Capture the cell that displays the provided text and extract its (X, Y) central coordinate. 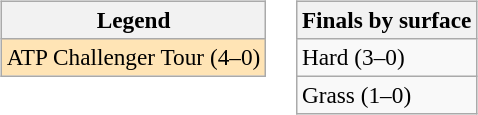
Grass (1–0) (387, 95)
Finals by surface (387, 20)
Legend (133, 20)
Hard (3–0) (387, 57)
ATP Challenger Tour (4–0) (133, 57)
